Find where the given text appears and provide that cell's center as (x, y) coordinate. 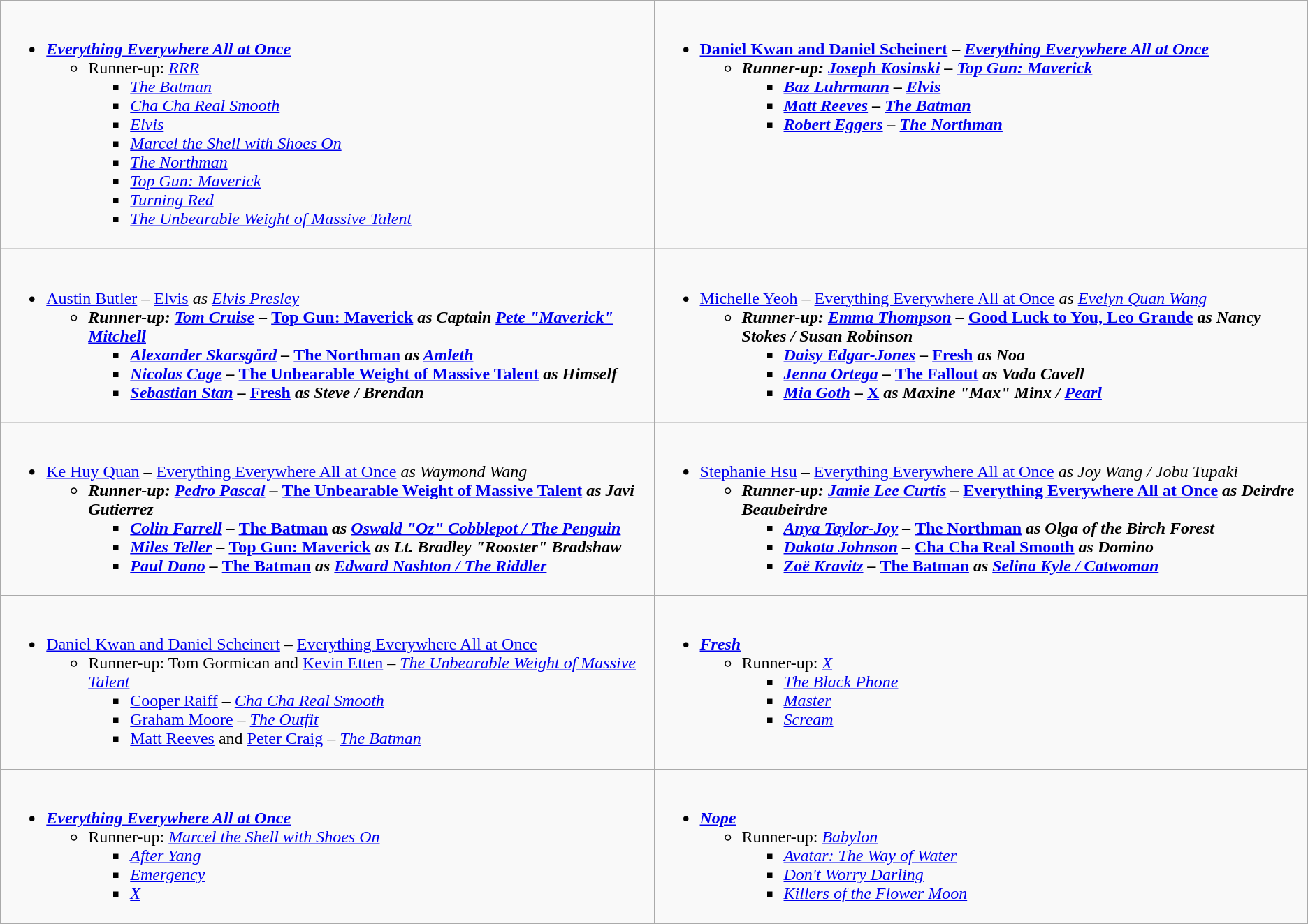
NopeRunner-up: BabylonAvatar: The Way of WaterDon't Worry DarlingKillers of the Flower Moon (981, 846)
FreshRunner-up: XThe Black PhoneMasterScream (981, 682)
Everything Everywhere All at OnceRunner-up: Marcel the Shell with Shoes OnAfter YangEmergencyX (327, 846)
